Provide the [X, Y] coordinate of the cell's center where the given text is located.  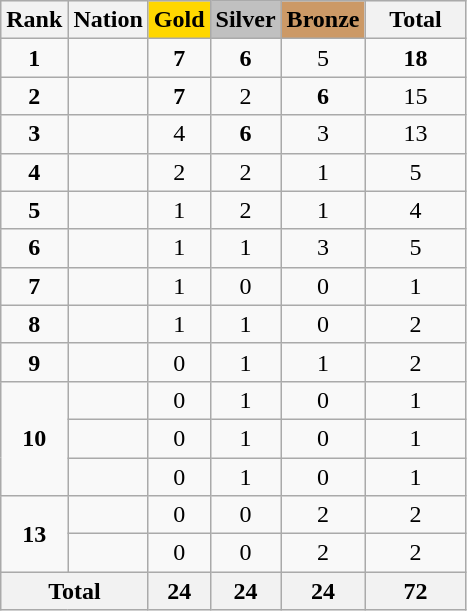
18 [416, 58]
Rank [34, 20]
8 [34, 324]
Nation [108, 20]
72 [416, 591]
Silver [246, 20]
Gold [179, 20]
9 [34, 362]
Bronze [323, 20]
15 [416, 96]
10 [34, 438]
